Pinpoint the cell where the given text exists, returning its [X, Y] midpoint coordinate. 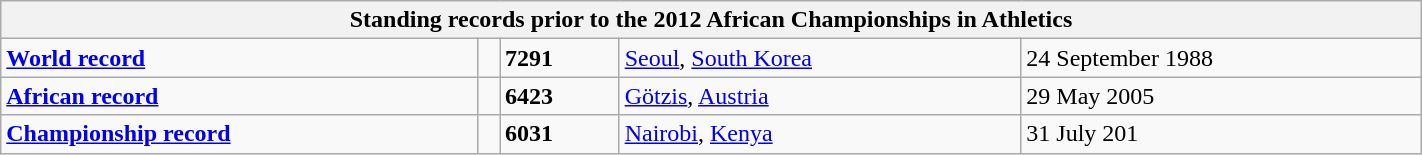
6423 [560, 96]
31 July 201 [1221, 134]
African record [239, 96]
Götzis, Austria [820, 96]
7291 [560, 58]
24 September 1988 [1221, 58]
29 May 2005 [1221, 96]
Standing records prior to the 2012 African Championships in Athletics [711, 20]
Championship record [239, 134]
Nairobi, Kenya [820, 134]
World record [239, 58]
6031 [560, 134]
Seoul, South Korea [820, 58]
